Search for the cell housing the specified text and yield its (X, Y) center coordinate. 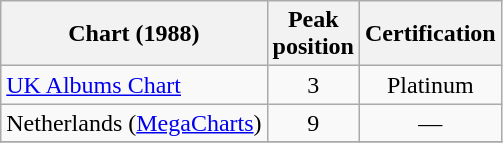
— (431, 123)
3 (313, 85)
9 (313, 123)
UK Albums Chart (134, 85)
Peakposition (313, 34)
Netherlands (MegaCharts) (134, 123)
Chart (1988) (134, 34)
Certification (431, 34)
Platinum (431, 85)
